Search for the cell housing the specified text and yield its [x, y] center coordinate. 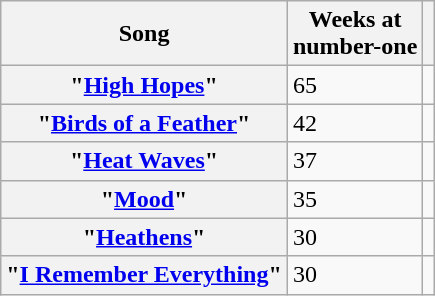
42 [355, 123]
"Heathens" [144, 237]
"Heat Waves" [144, 161]
"High Hopes" [144, 85]
65 [355, 85]
"Mood" [144, 199]
"Birds of a Feather" [144, 123]
"I Remember Everything" [144, 275]
37 [355, 161]
Song [144, 34]
35 [355, 199]
Weeks atnumber-one [355, 34]
